Identify which cell holds the provided text, then report its [x, y] central coordinate. 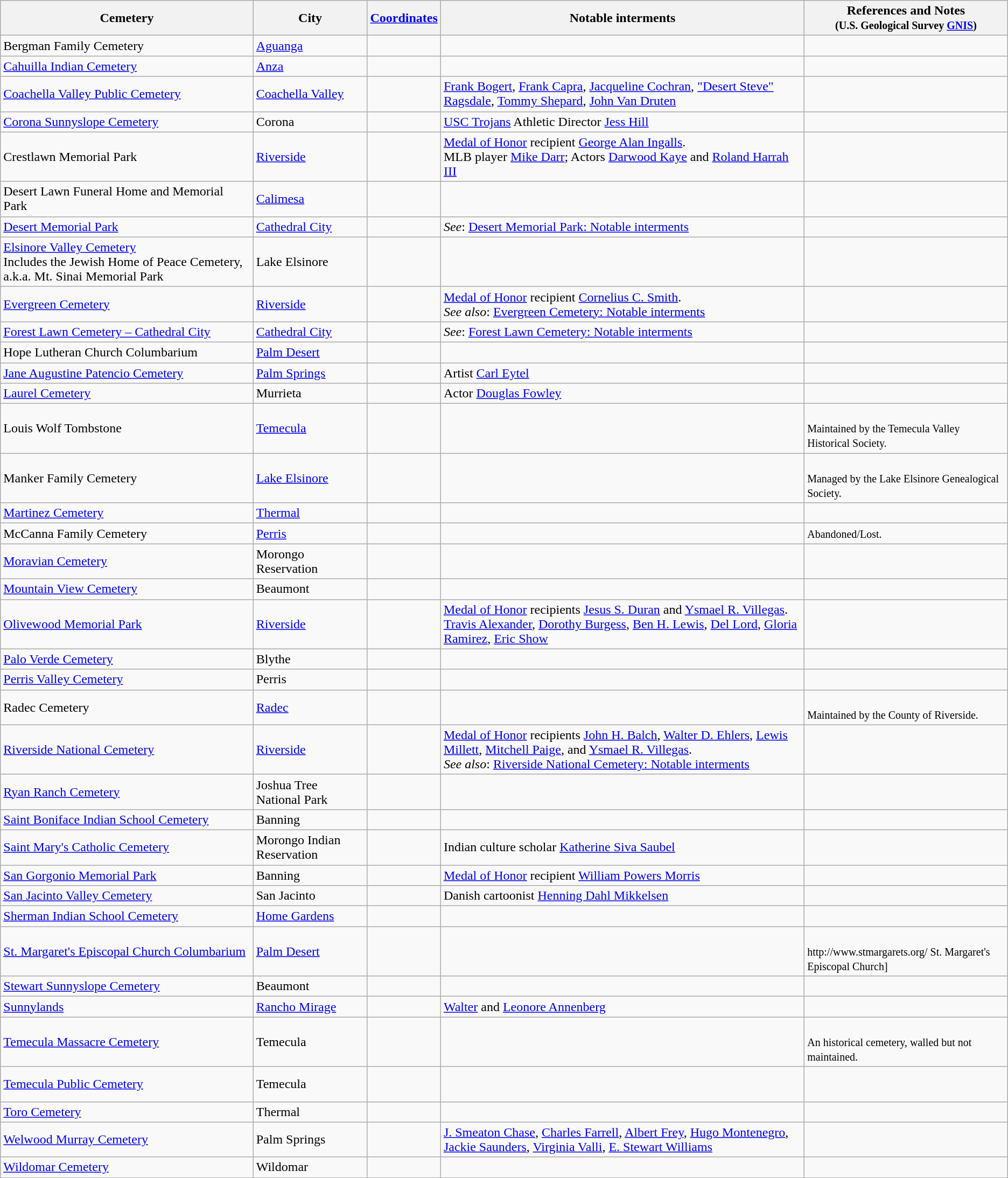
Sunnylands [127, 1007]
J. Smeaton Chase, Charles Farrell, Albert Frey, Hugo Montenegro, Jackie Saunders, Virginia Valli, E. Stewart Williams [622, 1139]
Desert Lawn Funeral Home and Memorial Park [127, 199]
http://www.stmargarets.org/ St. Margaret's Episcopal Church] [906, 951]
Danish cartoonist Henning Dahl Mikkelsen [622, 896]
See: Desert Memorial Park: Notable interments [622, 227]
Maintained by the Temecula Valley Historical Society. [906, 429]
Blythe [310, 659]
Cemetery [127, 18]
Calimesa [310, 199]
Rancho Mirage [310, 1007]
Saint Boniface Indian School Cemetery [127, 819]
Actor Douglas Fowley [622, 394]
Radec Cemetery [127, 707]
Elsinore Valley CemeteryIncludes the Jewish Home of Peace Cemetery, a.k.a. Mt. Sinai Memorial Park [127, 262]
An historical cemetery, walled but not maintained. [906, 1042]
City [310, 18]
Saint Mary's Catholic Cemetery [127, 847]
Aguanga [310, 46]
Medal of Honor recipient George Alan Ingalls.MLB player Mike Darr; Actors Darwood Kaye and Roland Harrah III [622, 157]
Stewart Sunnyslope Cemetery [127, 986]
Corona [310, 122]
Cahuilla Indian Cemetery [127, 66]
Murrieta [310, 394]
Artist Carl Eytel [622, 373]
Temecula Massacre Cemetery [127, 1042]
Walter and Leonore Annenberg [622, 1007]
Medal of Honor recipient William Powers Morris [622, 875]
Welwood Murray Cemetery [127, 1139]
Crestlawn Memorial Park [127, 157]
Sherman Indian School Cemetery [127, 916]
Joshua Tree National Park [310, 791]
San Jacinto Valley Cemetery [127, 896]
Evergreen Cemetery [127, 304]
San Gorgonio Memorial Park [127, 875]
See: Forest Lawn Cemetery: Notable interments [622, 332]
Forest Lawn Cemetery – Cathedral City [127, 332]
Perris Valley Cemetery [127, 679]
Indian culture scholar Katherine Siva Saubel [622, 847]
Maintained by the County of Riverside. [906, 707]
Wildomar [310, 1167]
Ryan Ranch Cemetery [127, 791]
Jane Augustine Patencio Cemetery [127, 373]
Abandoned/Lost. [906, 534]
Desert Memorial Park [127, 227]
Radec [310, 707]
Morongo Indian Reservation [310, 847]
Wildomar Cemetery [127, 1167]
USC Trojans Athletic Director Jess Hill [622, 122]
Olivewood Memorial Park [127, 624]
Coordinates [404, 18]
Medal of Honor recipient Cornelius C. Smith.See also: Evergreen Cemetery: Notable interments [622, 304]
Riverside National Cemetery [127, 749]
Notable interments [622, 18]
Coachella Valley Public Cemetery [127, 94]
Manker Family Cemetery [127, 478]
Mountain View Cemetery [127, 589]
Louis Wolf Tombstone [127, 429]
Moravian Cemetery [127, 561]
Coachella Valley [310, 94]
Toro Cemetery [127, 1112]
Medal of Honor recipients Jesus S. Duran and Ysmael R. Villegas.Travis Alexander, Dorothy Burgess, Ben H. Lewis, Del Lord, Gloria Ramirez, Eric Show [622, 624]
Palo Verde Cemetery [127, 659]
Corona Sunnyslope Cemetery [127, 122]
Laurel Cemetery [127, 394]
San Jacinto [310, 896]
Frank Bogert, Frank Capra, Jacqueline Cochran, "Desert Steve" Ragsdale, Tommy Shepard, John Van Druten [622, 94]
Hope Lutheran Church Columbarium [127, 352]
Home Gardens [310, 916]
St. Margaret's Episcopal Church Columbarium [127, 951]
Temecula Public Cemetery [127, 1084]
Anza [310, 66]
Martinez Cemetery [127, 513]
Bergman Family Cemetery [127, 46]
McCanna Family Cemetery [127, 534]
Morongo Reservation [310, 561]
Managed by the Lake Elsinore Genealogical Society. [906, 478]
References and Notes(U.S. Geological Survey GNIS) [906, 18]
